Identify which cell holds the provided text, then report its (X, Y) central coordinate. 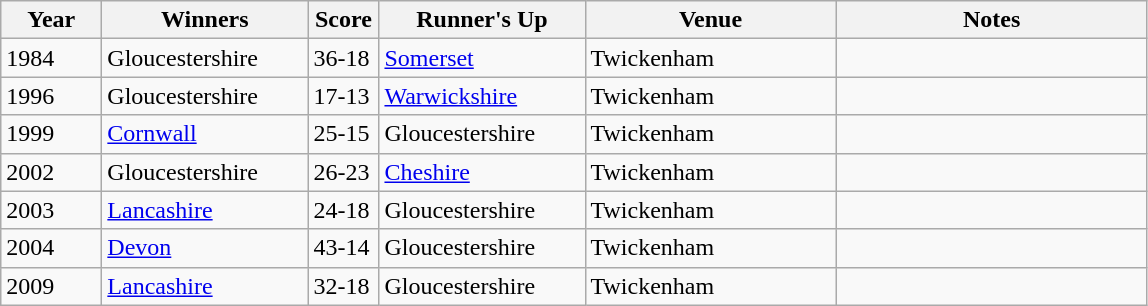
26-23 (344, 172)
Score (344, 20)
Somerset (482, 58)
2004 (52, 248)
1999 (52, 134)
Devon (205, 248)
2002 (52, 172)
17-13 (344, 96)
1984 (52, 58)
25-15 (344, 134)
43-14 (344, 248)
Warwickshire (482, 96)
Cornwall (205, 134)
1996 (52, 96)
Venue (710, 20)
Notes (992, 20)
24-18 (344, 210)
Runner's Up (482, 20)
2003 (52, 210)
2009 (52, 286)
36-18 (344, 58)
Cheshire (482, 172)
Year (52, 20)
Winners (205, 20)
32-18 (344, 286)
